Detect which cell encompasses the target text, then output its (X, Y) center coordinate. 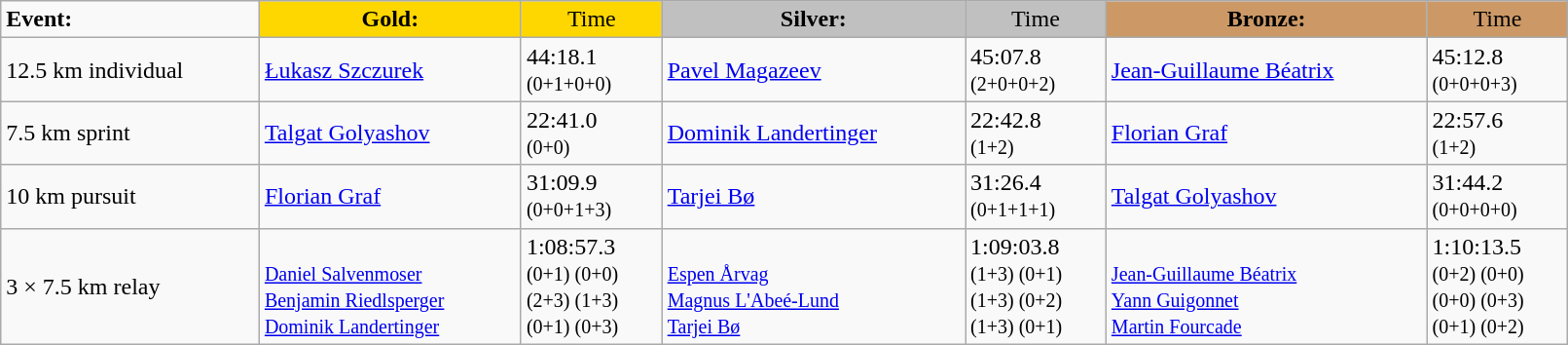
1:09:03.8(1+3) (0+1)(1+3) (0+2)(1+3) (0+1) (1036, 287)
31:09.9(0+0+1+3) (592, 197)
Espen ÅrvagMagnus L'Abeé-LundTarjei Bø (814, 287)
Gold: (389, 19)
22:42.8(1+2) (1036, 133)
10 km pursuit (130, 197)
3 × 7.5 km relay (130, 287)
Bronze: (1266, 19)
Daniel SalvenmoserBenjamin RiedlspergerDominik Landertinger (389, 287)
1:08:57.3(0+1) (0+0)(2+3) (1+3)(0+1) (0+3) (592, 287)
1:10:13.5(0+2) (0+0)(0+0) (0+3)(0+1) (0+2) (1497, 287)
Dominik Landertinger (814, 133)
45:12.8(0+0+0+3) (1497, 70)
Tarjei Bø (814, 197)
31:26.4(0+1+1+1) (1036, 197)
Pavel Magazeev (814, 70)
44:18.1(0+1+0+0) (592, 70)
Silver: (814, 19)
Łukasz Szczurek (389, 70)
Jean-Guillaume Béatrix (1266, 70)
7.5 km sprint (130, 133)
31:44.2(0+0+0+0) (1497, 197)
12.5 km individual (130, 70)
Event: (130, 19)
45:07.8(2+0+0+2) (1036, 70)
Jean-Guillaume BéatrixYann GuigonnetMartin Fourcade (1266, 287)
22:41.0(0+0) (592, 133)
22:57.6(1+2) (1497, 133)
